Search for the cell housing the specified text and yield its [x, y] center coordinate. 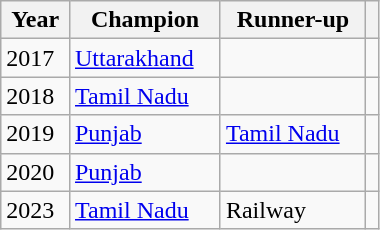
2023 [36, 210]
Year [36, 20]
Champion [144, 20]
Uttarakhand [144, 58]
2020 [36, 172]
2019 [36, 134]
2017 [36, 58]
2018 [36, 96]
Runner-up [292, 20]
Railway [292, 210]
